From the cell containing the given text, extract its center point as (X, Y) coordinate. 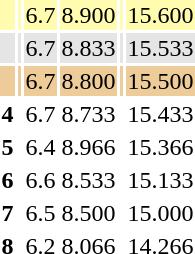
6.5 (40, 213)
8.833 (88, 48)
6.6 (40, 180)
15.133 (160, 180)
8.533 (88, 180)
8.800 (88, 81)
15.500 (160, 81)
8.500 (88, 213)
15.000 (160, 213)
5 (8, 147)
6.4 (40, 147)
15.366 (160, 147)
15.433 (160, 114)
8.966 (88, 147)
8.733 (88, 114)
15.533 (160, 48)
8.900 (88, 15)
6 (8, 180)
15.600 (160, 15)
4 (8, 114)
7 (8, 213)
